Pinpoint the cell where the given text exists, returning its [x, y] midpoint coordinate. 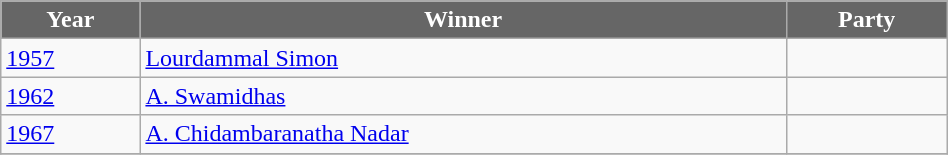
A. Swamidhas [463, 96]
1962 [70, 96]
Year [70, 20]
Lourdammal Simon [463, 58]
1957 [70, 58]
A. Chidambaranatha Nadar [463, 134]
1967 [70, 134]
Party [866, 20]
Winner [463, 20]
